For the text-containing cell, return its midpoint in [x, y] coordinate format. 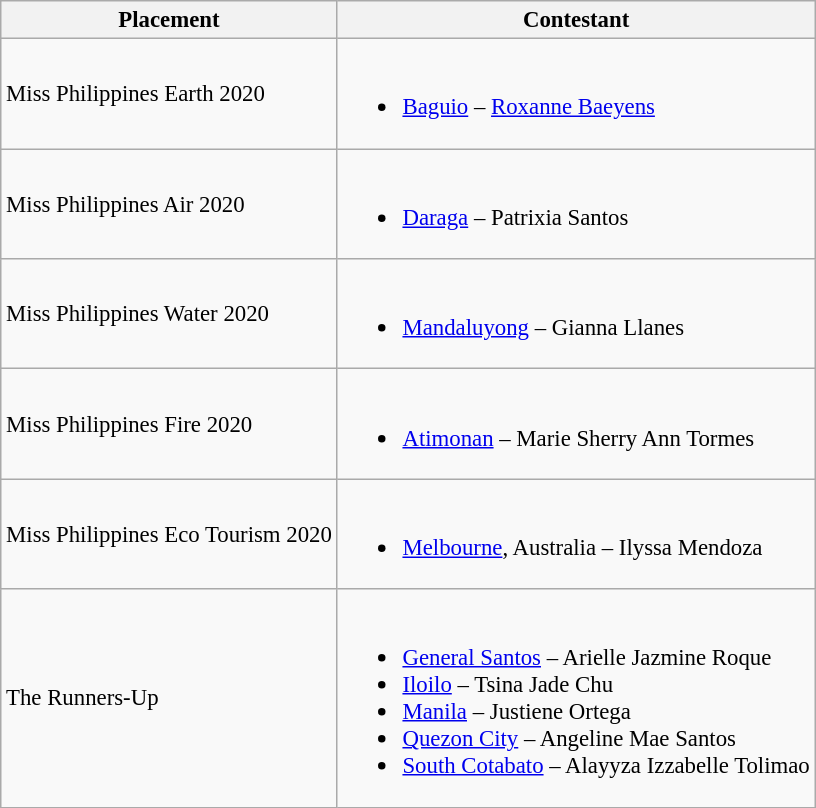
Atimonan – Marie Sherry Ann Tormes [576, 424]
Miss Philippines Fire 2020 [169, 424]
Daraga – Patrixia Santos [576, 204]
Miss Philippines Air 2020 [169, 204]
Miss Philippines Eco Tourism 2020 [169, 534]
Placement [169, 20]
Mandaluyong – Gianna Llanes [576, 314]
Miss Philippines Earth 2020 [169, 94]
Miss Philippines Water 2020 [169, 314]
Baguio – Roxanne Baeyens [576, 94]
Contestant [576, 20]
The Runners-Up [169, 698]
Melbourne, Australia – Ilyssa Mendoza [576, 534]
